Extract the (x, y) coordinate from the center of the cell holding the provided text.  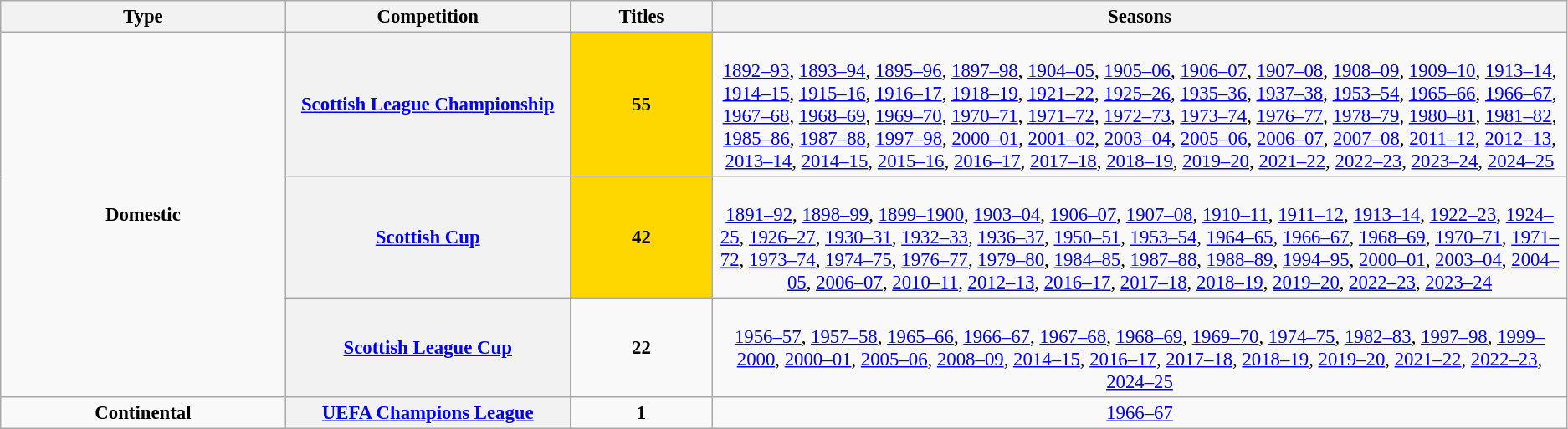
Type (143, 17)
UEFA Champions League (428, 413)
Seasons (1140, 17)
Domestic (143, 216)
Scottish League Cup (428, 348)
55 (641, 105)
Scottish League Championship (428, 105)
Scottish Cup (428, 237)
Titles (641, 17)
22 (641, 348)
42 (641, 237)
1966–67 (1140, 413)
Competition (428, 17)
1 (641, 413)
Continental (143, 413)
